Detect which cell encompasses the target text, then output its [x, y] center coordinate. 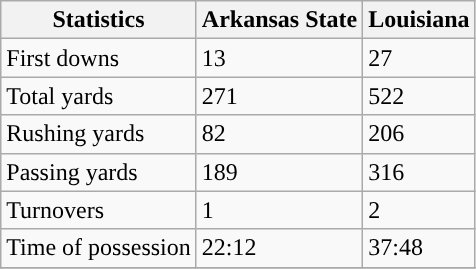
37:48 [419, 248]
Louisiana [419, 20]
Passing yards [99, 172]
206 [419, 134]
Arkansas State [279, 20]
22:12 [279, 248]
82 [279, 134]
316 [419, 172]
Time of possession [99, 248]
1 [279, 210]
27 [419, 58]
189 [279, 172]
Turnovers [99, 210]
Total yards [99, 96]
2 [419, 210]
First downs [99, 58]
Statistics [99, 20]
Rushing yards [99, 134]
271 [279, 96]
522 [419, 96]
13 [279, 58]
